Extract the [X, Y] coordinate from the center of the cell holding the provided text.  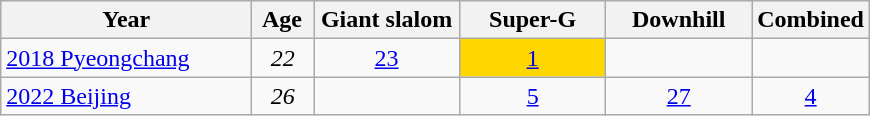
Giant slalom [387, 20]
4 [811, 96]
5 [533, 96]
22 [283, 58]
2018 Pyeongchang [126, 58]
26 [283, 96]
Year [126, 20]
Super-G [533, 20]
27 [679, 96]
2022 Beijing [126, 96]
Combined [811, 20]
Downhill [679, 20]
1 [533, 58]
23 [387, 58]
Age [283, 20]
